From the cell containing the given text, extract its center point as (X, Y) coordinate. 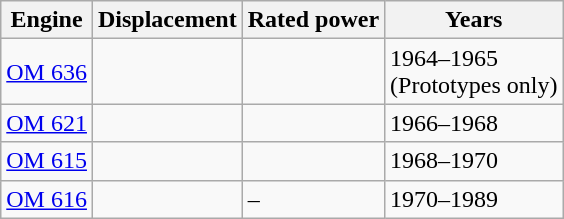
1966–1968 (474, 123)
– (313, 199)
Years (474, 20)
OM 616 (47, 199)
1964–1965(Prototypes only) (474, 72)
1968–1970 (474, 161)
OM 621 (47, 123)
Displacement (167, 20)
Engine (47, 20)
OM 636 (47, 72)
1970–1989 (474, 199)
OM 615 (47, 161)
Rated power (313, 20)
